Output the [x, y] coordinate of the center of the cell containing the given text.  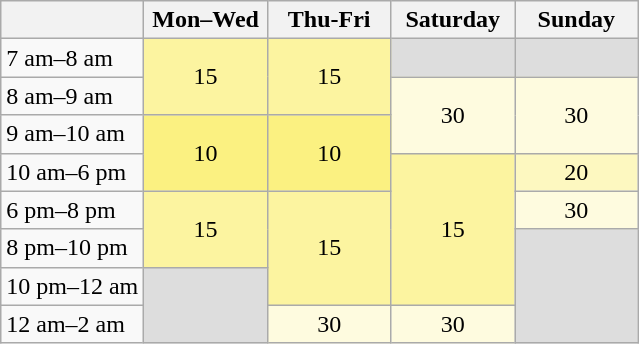
12 am–2 am [72, 324]
10 am–6 pm [72, 172]
6 pm–8 pm [72, 210]
8 am–9 am [72, 96]
Saturday [453, 20]
Sunday [576, 20]
20 [576, 172]
Thu-Fri [329, 20]
10 pm–12 am [72, 286]
7 am–8 am [72, 58]
8 pm–10 pm [72, 248]
Mon–Wed [206, 20]
9 am–10 am [72, 134]
